Find where the given text appears and provide that cell's center as (X, Y) coordinate. 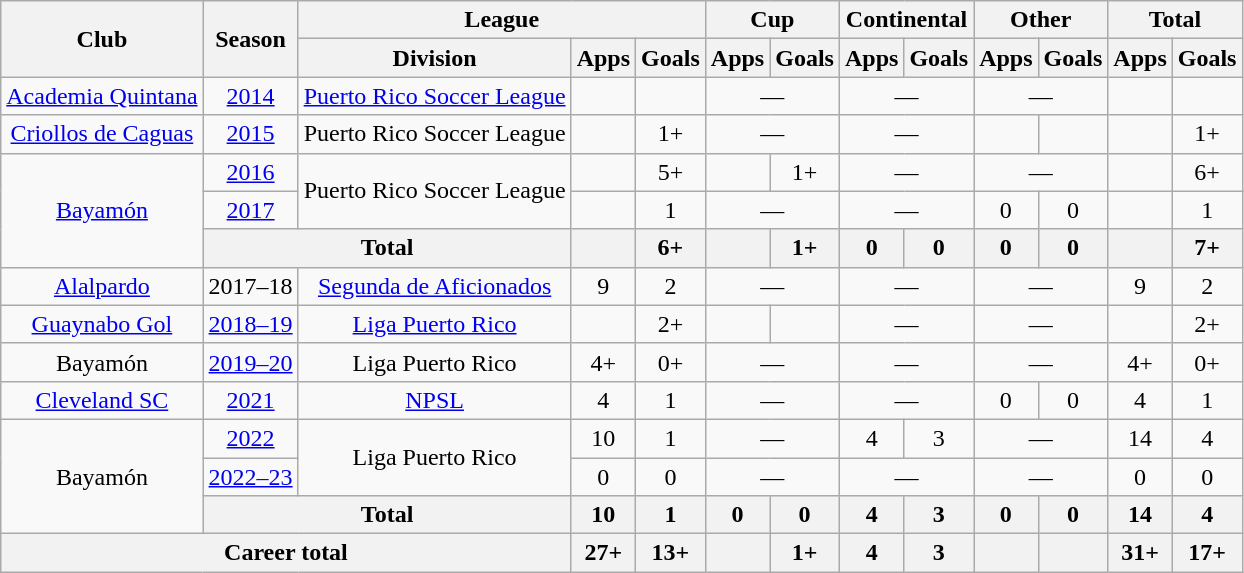
31+ (1140, 553)
2022–23 (250, 477)
NPSL (434, 400)
13+ (671, 553)
Career total (286, 553)
Criollos de Caguas (102, 134)
2014 (250, 96)
7+ (1207, 248)
Other (1041, 20)
League (502, 20)
Division (434, 58)
17+ (1207, 553)
Season (250, 39)
Cup (772, 20)
2018–19 (250, 324)
Segunda de Aficionados (434, 286)
2015 (250, 134)
2022 (250, 438)
Club (102, 39)
Academia Quintana (102, 96)
Alalpardo (102, 286)
Cleveland SC (102, 400)
2021 (250, 400)
Continental (906, 20)
5+ (671, 172)
2017–18 (250, 286)
2016 (250, 172)
27+ (603, 553)
2017 (250, 210)
Guaynabo Gol (102, 324)
2019–20 (250, 362)
